Provide the (x, y) coordinate of the cell's center where the given text is located.  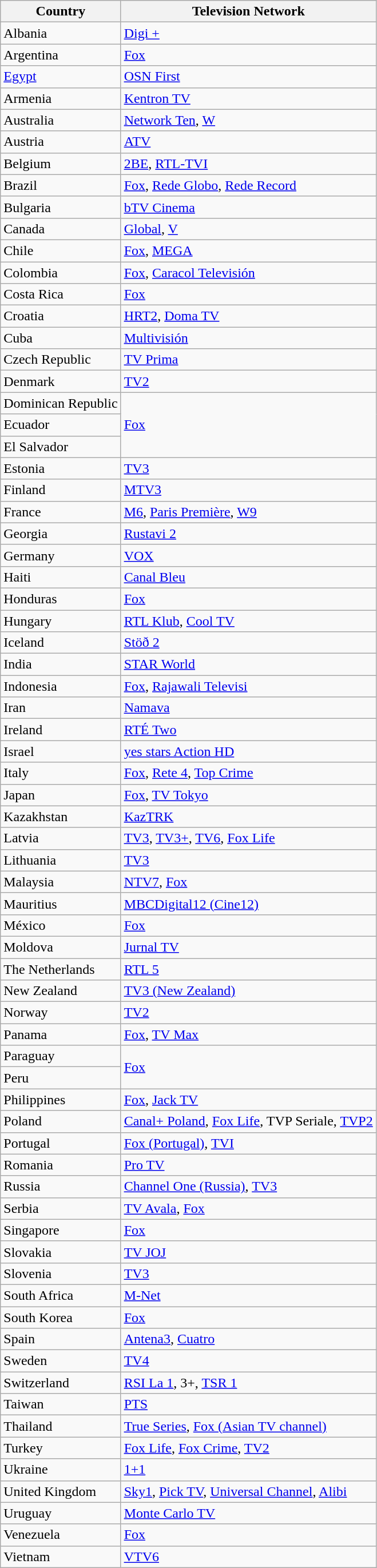
México (61, 925)
yes stars Action HD (248, 751)
Uruguay (61, 1513)
Rustavi 2 (248, 534)
Panama (61, 1034)
True Series, Fox (Asian TV channel) (248, 1426)
Channel One (Russia), TV3 (248, 1187)
Serbia (61, 1208)
Country (61, 11)
Canal+ Poland, Fox Life, TVP Seriale, TVP2 (248, 1121)
Spain (61, 1339)
Poland (61, 1121)
TV JOJ (248, 1252)
El Salvador (61, 447)
New Zealand (61, 991)
1+1 (248, 1470)
VTV6 (248, 1557)
The Netherlands (61, 969)
Georgia (61, 534)
Belgium (61, 164)
Thailand (61, 1426)
Fox, Rajawali Televisi (248, 686)
Slovenia (61, 1273)
Costa Rica (61, 295)
Cuba (61, 338)
Argentina (61, 55)
Malaysia (61, 882)
Haiti (61, 577)
Fox, Caracol Televisión (248, 273)
Denmark (61, 381)
Fox, Rede Globo, Rede Record (248, 185)
Vietnam (61, 1557)
France (61, 512)
KazTRK (248, 817)
Czech Republic (61, 360)
bTV Cinema (248, 207)
Chile (61, 250)
MTV3 (248, 490)
RTÉ Two (248, 730)
Kentron TV (248, 98)
Singapore (61, 1230)
TV3 (New Zealand) (248, 991)
India (61, 664)
Monte Carlo TV (248, 1513)
Japan (61, 795)
Fox, TV Max (248, 1034)
TV Prima (248, 360)
Sky1, Pick TV, Universal Channel, Alibi (248, 1491)
South Africa (61, 1295)
OSN First (248, 77)
Venezuela (61, 1535)
PTS (248, 1404)
Canada (61, 229)
Australia (61, 120)
Slovakia (61, 1252)
Ireland (61, 730)
TV4 (248, 1361)
Albania (61, 33)
Moldova (61, 947)
Fox, Rete 4, Top Crime (248, 773)
Egypt (61, 77)
RTL 5 (248, 969)
Indonesia (61, 686)
South Korea (61, 1317)
Switzerland (61, 1383)
Bulgaria (61, 207)
M-Net (248, 1295)
Norway (61, 1013)
Finland (61, 490)
Armenia (61, 98)
Italy (61, 773)
Namava (248, 708)
Lithuania (61, 860)
Multivisión (248, 338)
RSI La 1, 3+, TSR 1 (248, 1383)
Stöð 2 (248, 643)
Germany (61, 555)
Hungary (61, 620)
TV Avala, Fox (248, 1208)
Honduras (61, 599)
Ukraine (61, 1470)
STAR World (248, 664)
Portugal (61, 1143)
NTV7, Fox (248, 882)
Jurnal TV (248, 947)
Colombia (61, 273)
Romania (61, 1165)
TV3, TV3+, TV6, Fox Life (248, 838)
Network Ten, W (248, 120)
Turkey (61, 1448)
Philippines (61, 1100)
Kazakhstan (61, 817)
Israel (61, 751)
Mauritius (61, 904)
Antena3, Cuatro (248, 1339)
Estonia (61, 468)
Digi + (248, 33)
Fox Life, Fox Crime, TV2 (248, 1448)
Canal Bleu (248, 577)
Paraguay (61, 1056)
Global, V (248, 229)
United Kingdom (61, 1491)
Sweden (61, 1361)
Taiwan (61, 1404)
Fox, TV Tokyo (248, 795)
Austria (61, 142)
RTL Klub, Cool TV (248, 620)
Television Network (248, 11)
Pro TV (248, 1165)
MBCDigital12 (Cine12) (248, 904)
Ecuador (61, 425)
M6, Paris Première, W9 (248, 512)
Iran (61, 708)
Fox, Jack TV (248, 1100)
ATV (248, 142)
Russia (61, 1187)
Peru (61, 1078)
HRT2, Doma TV (248, 316)
VOX (248, 555)
Iceland (61, 643)
Fox (Portugal), TVI (248, 1143)
Fox, MEGA (248, 250)
Brazil (61, 185)
Dominican Republic (61, 403)
Croatia (61, 316)
2BE, RTL-TVI (248, 164)
Latvia (61, 838)
